Return the (X, Y) coordinate for the center point of the cell that contains the specified text.  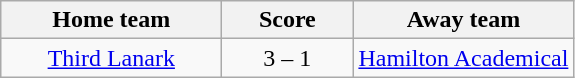
Home team (112, 20)
Third Lanark (112, 58)
3 – 1 (288, 58)
Score (288, 20)
Hamilton Academical (464, 58)
Away team (464, 20)
